Identify which cell holds the provided text, then report its (x, y) central coordinate. 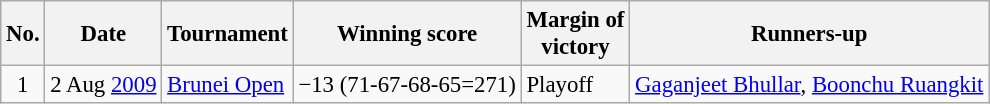
No. (23, 34)
Winning score (407, 34)
2 Aug 2009 (104, 85)
Runners-up (810, 34)
Date (104, 34)
Brunei Open (228, 85)
−13 (71-67-68-65=271) (407, 85)
Margin ofvictory (576, 34)
Playoff (576, 85)
Gaganjeet Bhullar, Boonchu Ruangkit (810, 85)
1 (23, 85)
Tournament (228, 34)
